Return the [x, y] coordinate for the center point of the cell that contains the specified text.  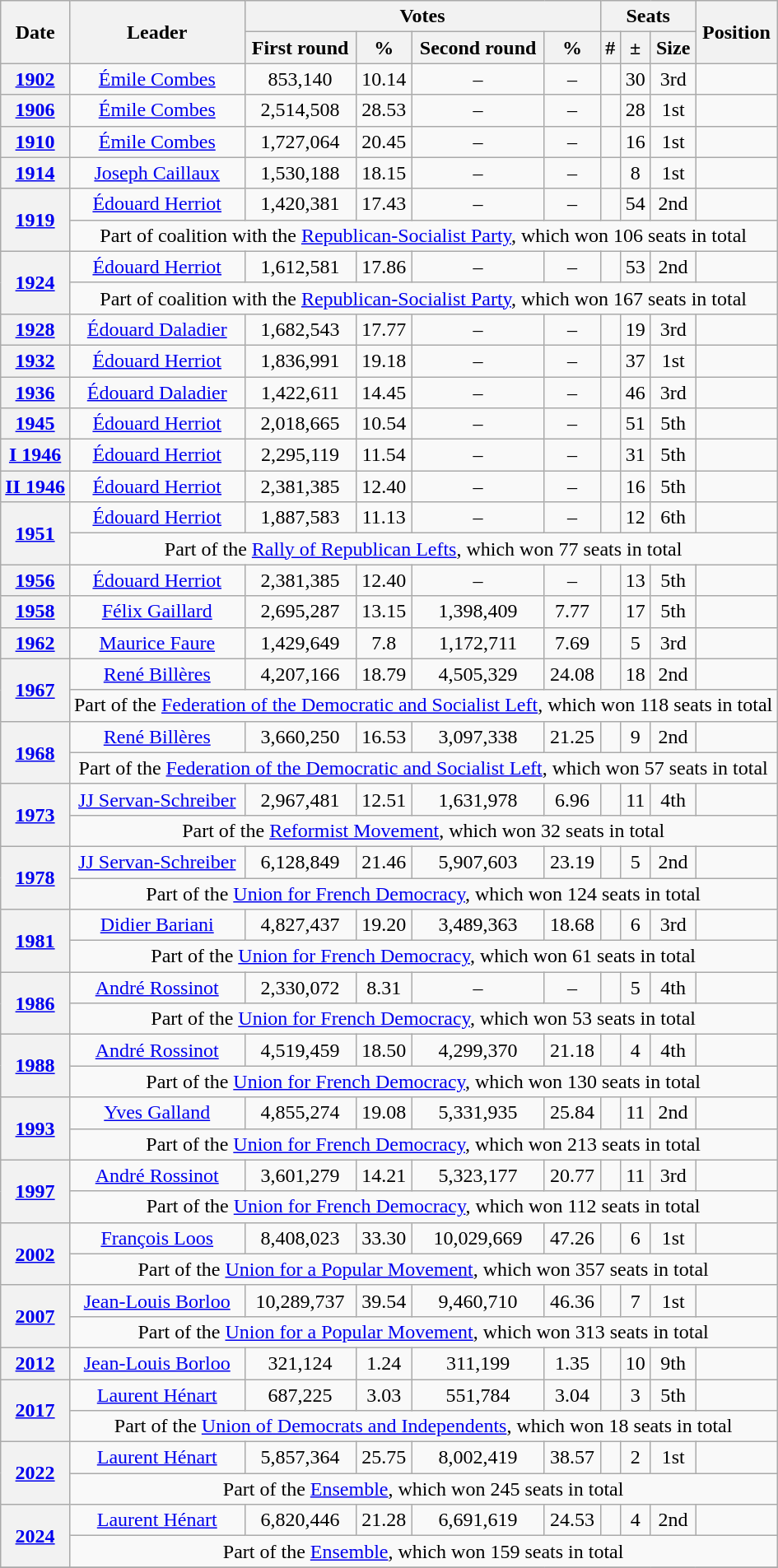
1981 [35, 941]
6,691,619 [478, 1520]
321,124 [300, 1363]
8 [636, 173]
Part of the Federation of the Democratic and Socialist Left, which won 57 seats in total [423, 768]
5,331,935 [478, 1113]
17.86 [384, 267]
10.54 [384, 424]
12 [636, 518]
12.51 [384, 799]
10,029,669 [478, 1238]
Part of the Ensemble, which won 245 seats in total [423, 1489]
54 [636, 204]
25.75 [384, 1458]
Part of coalition with the Republican-Socialist Party, which won 167 seats in total [423, 298]
Part of the Union for French Democracy, which won 213 seats in total [423, 1144]
Part of the Union for a Popular Movement, which won 313 seats in total [423, 1332]
51 [636, 424]
Part of the Federation of the Democratic and Socialist Left, which won 118 seats in total [423, 705]
16.53 [384, 737]
Position [736, 32]
13 [636, 580]
3.04 [572, 1395]
Part of the Union of Democrats and Independents, which won 18 seats in total [423, 1426]
46 [636, 393]
Félix Gaillard [156, 612]
II 1946 [35, 486]
9,460,710 [478, 1300]
1951 [35, 533]
1924 [35, 282]
2002 [35, 1254]
Date [35, 32]
551,784 [478, 1395]
3 [636, 1395]
39.54 [384, 1300]
2,295,119 [300, 455]
1967 [35, 690]
4,207,166 [300, 674]
5,907,603 [478, 862]
± [636, 48]
47.26 [572, 1238]
11.54 [384, 455]
19 [636, 329]
311,199 [478, 1363]
1,530,188 [300, 173]
1928 [35, 329]
7.8 [384, 643]
17.77 [384, 329]
8,002,419 [478, 1458]
37 [636, 361]
Part of the Union for French Democracy, which won 124 seats in total [423, 893]
1986 [35, 1003]
4,827,437 [300, 925]
1958 [35, 612]
687,225 [300, 1395]
853,140 [300, 79]
1978 [35, 877]
8.31 [384, 988]
24.08 [572, 674]
Part of the Union for a Popular Movement, which won 357 seats in total [423, 1269]
7.69 [572, 643]
1,631,978 [478, 799]
1932 [35, 361]
9th [673, 1363]
1,429,649 [300, 643]
13.15 [384, 612]
Seats [648, 16]
2,967,481 [300, 799]
2024 [35, 1536]
4,519,459 [300, 1050]
6th [673, 518]
9 [636, 737]
3.03 [384, 1395]
17.43 [384, 204]
6,128,849 [300, 862]
1973 [35, 815]
1988 [35, 1066]
17 [636, 612]
Votes [422, 16]
Part of the Union for French Democracy, which won 130 seats in total [423, 1082]
8,408,023 [300, 1238]
1914 [35, 173]
1993 [35, 1128]
25.84 [572, 1113]
21.25 [572, 737]
1,172,711 [478, 643]
4,505,329 [478, 674]
2022 [35, 1473]
28.53 [384, 110]
Joseph Caillaux [156, 173]
2017 [35, 1411]
First round [300, 48]
7.77 [572, 612]
38.57 [572, 1458]
1,836,991 [300, 361]
# [610, 48]
Part of the Ensemble, which won 159 seats in total [423, 1552]
1,420,381 [300, 204]
3,660,250 [300, 737]
1945 [35, 424]
1902 [35, 79]
31 [636, 455]
28 [636, 110]
19.18 [384, 361]
Maurice Faure [156, 643]
20.45 [384, 142]
Size [673, 48]
1,727,064 [300, 142]
30 [636, 79]
Didier Bariani [156, 925]
23.19 [572, 862]
3,097,338 [478, 737]
3,489,363 [478, 925]
2 [636, 1458]
6.96 [572, 799]
2,514,508 [300, 110]
4,855,274 [300, 1113]
Second round [478, 48]
1,422,611 [300, 393]
20.77 [572, 1175]
10.14 [384, 79]
4,299,370 [478, 1050]
1,612,581 [300, 267]
1997 [35, 1191]
1962 [35, 643]
7 [636, 1300]
21.46 [384, 862]
Yves Galland [156, 1113]
1,887,583 [300, 518]
François Loos [156, 1238]
21.18 [572, 1050]
Part of the Union for French Democracy, which won 61 seats in total [423, 956]
1.24 [384, 1363]
1919 [35, 220]
3,601,279 [300, 1175]
Part of the Union for French Democracy, which won 112 seats in total [423, 1207]
1,682,543 [300, 329]
18 [636, 674]
5,323,177 [478, 1175]
5,857,364 [300, 1458]
33.30 [384, 1238]
18.68 [572, 925]
19.20 [384, 925]
Part of the Rally of Republican Lefts, which won 77 seats in total [423, 549]
Part of the Union for French Democracy, which won 53 seats in total [423, 1019]
14.21 [384, 1175]
19.08 [384, 1113]
Leader [156, 32]
1936 [35, 393]
18.79 [384, 674]
2012 [35, 1363]
1968 [35, 752]
46.36 [572, 1300]
2,330,072 [300, 988]
18.50 [384, 1050]
2007 [35, 1316]
14.45 [384, 393]
2,018,665 [300, 424]
Part of the Reformist Movement, which won 32 seats in total [423, 831]
2,695,287 [300, 612]
24.53 [572, 1520]
18.15 [384, 173]
10,289,737 [300, 1300]
1,398,409 [478, 612]
1906 [35, 110]
1.35 [572, 1363]
21.28 [384, 1520]
53 [636, 267]
10 [636, 1363]
6,820,446 [300, 1520]
1956 [35, 580]
1910 [35, 142]
11.13 [384, 518]
Part of coalition with the Republican-Socialist Party, which won 106 seats in total [423, 235]
I 1946 [35, 455]
